Return the [x, y] coordinate for the center point of the cell that contains the specified text.  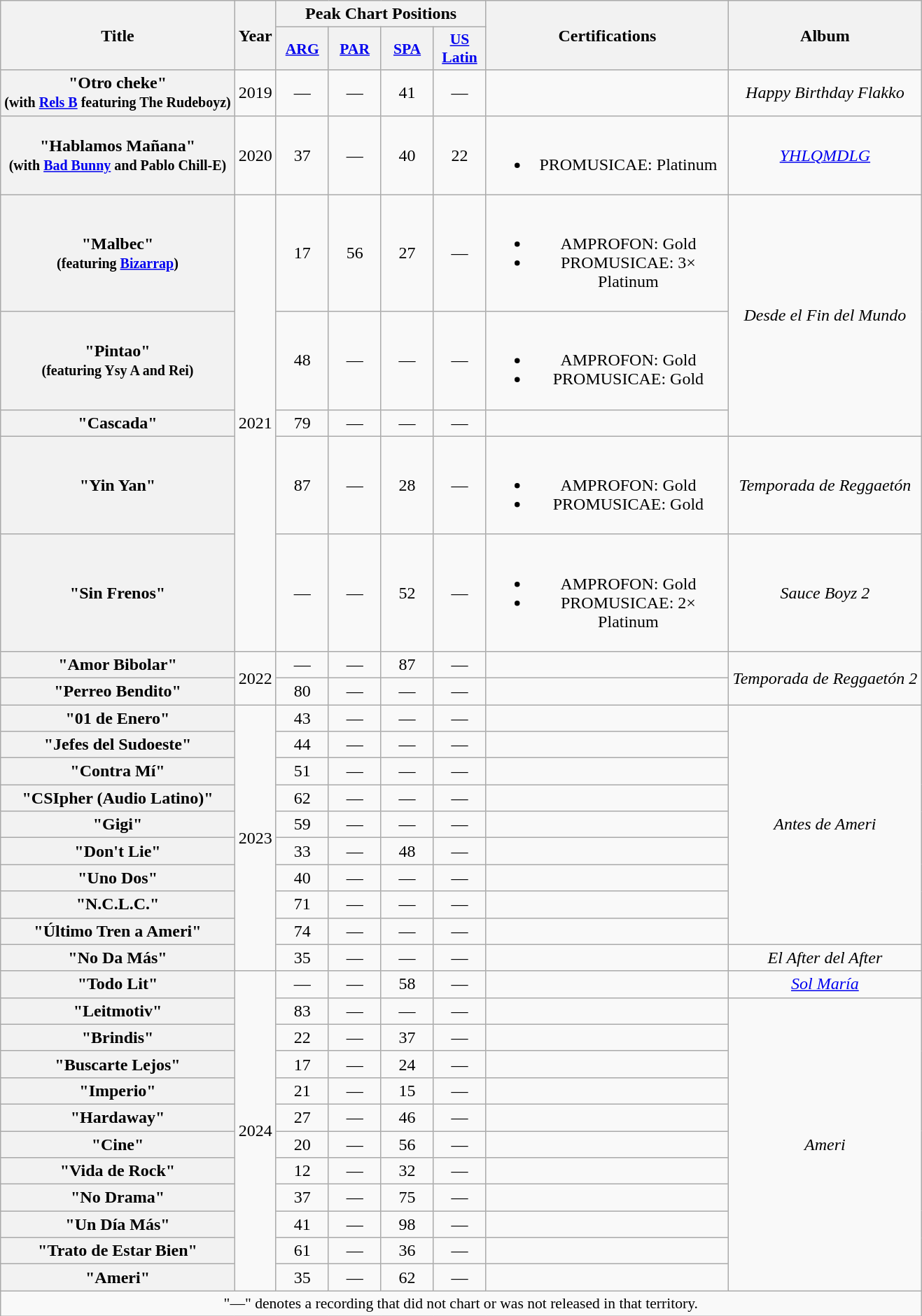
Certifications [608, 35]
24 [407, 1064]
Antes de Ameri [825, 825]
"—" denotes a recording that did not chart or was not released in that territory. [461, 1303]
32 [407, 1171]
"Amor Bibolar" [118, 664]
"Hardaway" [118, 1117]
2023 [255, 837]
"Buscarte Lejos" [118, 1064]
"No Drama" [118, 1198]
"Sin Frenos" [118, 592]
Temporada de Reggaetón 2 [825, 678]
Peak Chart Positions [381, 14]
"Último Tren a Ameri" [118, 931]
Ameri [825, 1144]
USLatin [459, 49]
"01 de Enero" [118, 717]
"Yin Yan" [118, 485]
"Gigi" [118, 825]
15 [407, 1091]
"Jefes del Sudoeste" [118, 745]
2019 [255, 92]
2022 [255, 678]
Year [255, 35]
52 [407, 592]
AMPROFON: GoldPROMUSICAE: 3× Platinum [608, 253]
43 [302, 717]
33 [302, 851]
36 [407, 1251]
12 [302, 1171]
"Un Día Más" [118, 1224]
"Hablamos Mañana"(with Bad Bunny and Pablo Chill-E) [118, 155]
"Leitmotiv" [118, 1011]
44 [302, 745]
Desde el Fin del Mundo [825, 315]
YHLQMDLG [825, 155]
46 [407, 1117]
28 [407, 485]
83 [302, 1011]
79 [302, 423]
"Don't Lie" [118, 851]
Temporada de Reggaetón [825, 485]
75 [407, 1198]
20 [302, 1144]
Happy Birthday Flakko [825, 92]
El After del After [825, 958]
"Todo Lit" [118, 984]
74 [302, 931]
"Brindis" [118, 1037]
Sauce Boyz 2 [825, 592]
ARG [302, 49]
2021 [255, 423]
"Ameri" [118, 1277]
Title [118, 35]
80 [302, 691]
PROMUSICAE: Platinum [608, 155]
"Cine" [118, 1144]
"Cascada" [118, 423]
"Perreo Bendito" [118, 691]
Sol María [825, 984]
"Imperio" [118, 1091]
"Pintao"(featuring Ysy A and Rei) [118, 360]
"Malbec"(featuring Bizarrap) [118, 253]
58 [407, 984]
59 [302, 825]
SPA [407, 49]
71 [302, 904]
"Contra Mí" [118, 771]
51 [302, 771]
98 [407, 1224]
21 [302, 1091]
"Otro cheke"(with Rels B featuring The Rudeboyz) [118, 92]
61 [302, 1251]
"CSIpher (Audio Latino)" [118, 798]
"Vida de Rock" [118, 1171]
PAR [354, 49]
2024 [255, 1131]
"N.C.L.C." [118, 904]
Album [825, 35]
"No Da Más" [118, 958]
"Uno Dos" [118, 878]
2020 [255, 155]
AMPROFON: GoldPROMUSICAE: 2× Platinum [608, 592]
"Trato de Estar Bien" [118, 1251]
